Extract the [X, Y] coordinate from the center of the cell holding the provided text.  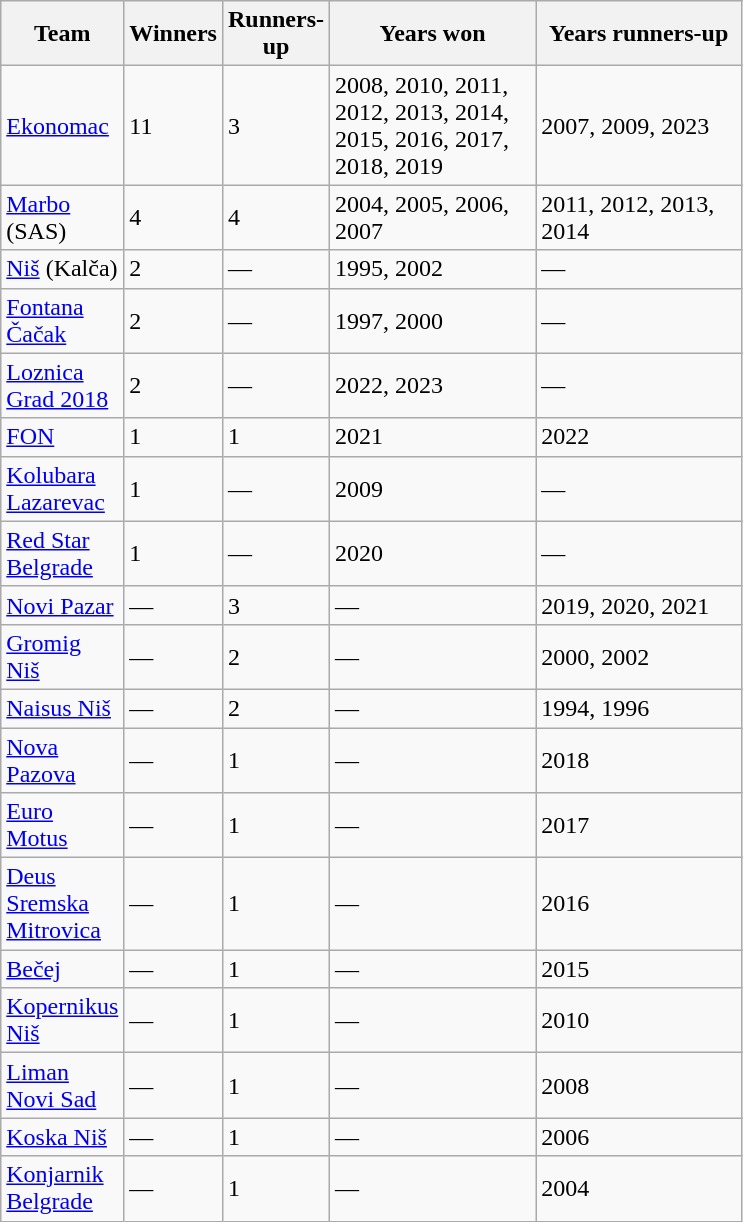
Novi Pazar [62, 605]
Deus Sremska Mitrovica [62, 904]
Gromig Niš [62, 656]
2007, 2009, 2023 [639, 126]
Kolubara Lazarevac [62, 488]
Nova Pazova [62, 760]
2008, 2010, 2011, 2012, 2013, 2014, 2015, 2016, 2017, 2018, 2019 [433, 126]
2011, 2012, 2013, 2014 [639, 218]
Koska Niš [62, 1137]
1995, 2002 [433, 269]
2004 [639, 1188]
Marbo (SAS) [62, 218]
Fontana Čačak [62, 320]
Winners [174, 34]
1994, 1996 [639, 708]
2017 [639, 826]
Liman Novi Sad [62, 1086]
2006 [639, 1137]
Years runners-up [639, 34]
2015 [639, 969]
Euro Motus [62, 826]
Red Star Belgrade [62, 554]
FON [62, 437]
Loznica Grad 2018 [62, 386]
2019, 2020, 2021 [639, 605]
Bečej [62, 969]
2022, 2023 [433, 386]
Years won [433, 34]
Niš (Kalča) [62, 269]
Konjarnik Belgrade [62, 1188]
2000, 2002 [639, 656]
2020 [433, 554]
2004, 2005, 2006, 2007 [433, 218]
2021 [433, 437]
2008 [639, 1086]
Runners-up [276, 34]
2022 [639, 437]
2009 [433, 488]
2010 [639, 1020]
Kopernikus Niš [62, 1020]
2018 [639, 760]
1997, 2000 [433, 320]
2016 [639, 904]
11 [174, 126]
Ekonomac [62, 126]
Team [62, 34]
Naisus Niš [62, 708]
